Return the (x, y) coordinate for the center point of the cell that contains the specified text.  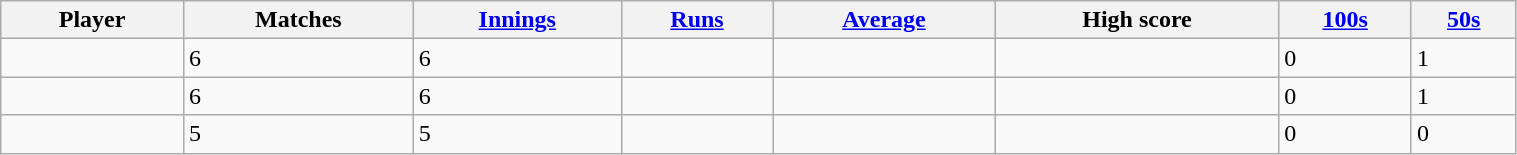
50s (1464, 20)
Matches (298, 20)
Player (92, 20)
Runs (697, 20)
High score (1137, 20)
Innings (517, 20)
Average (884, 20)
100s (1346, 20)
